Search for the cell housing the specified text and yield its (x, y) center coordinate. 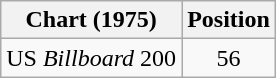
US Billboard 200 (92, 58)
Position (229, 20)
Chart (1975) (92, 20)
56 (229, 58)
